Find where the given text appears and provide that cell's center as (x, y) coordinate. 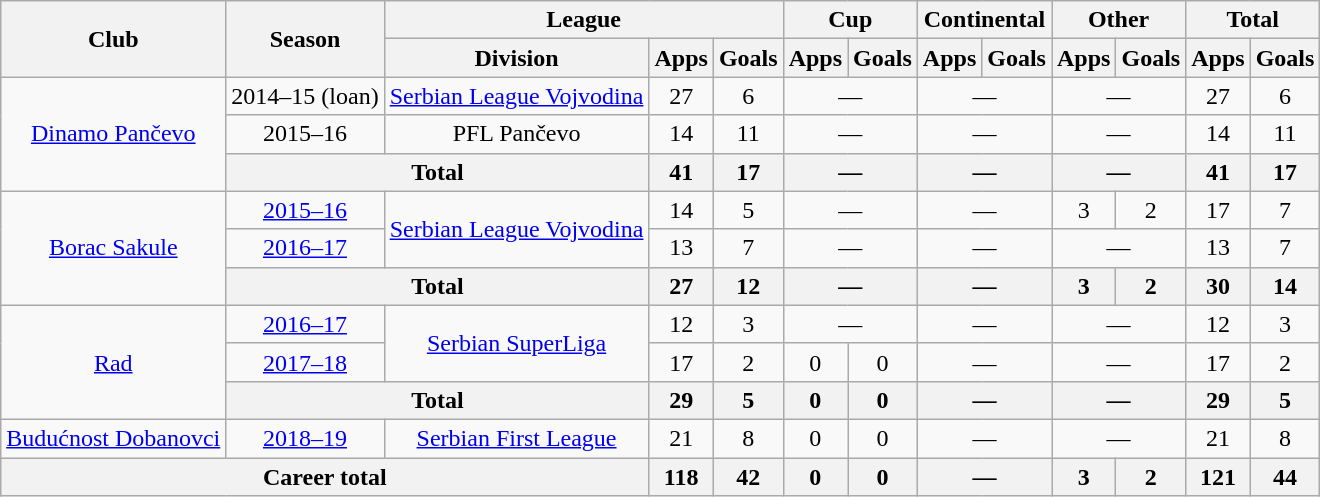
Season (305, 39)
Cup (850, 20)
Budućnost Dobanovci (114, 438)
Career total (325, 477)
44 (1285, 477)
121 (1218, 477)
Division (516, 58)
Continental (984, 20)
Serbian First League (516, 438)
2017–18 (305, 362)
2018–19 (305, 438)
Serbian SuperLiga (516, 343)
42 (748, 477)
Dinamo Pančevo (114, 134)
118 (681, 477)
Borac Sakule (114, 248)
Rad (114, 362)
League (584, 20)
PFL Pančevo (516, 134)
30 (1218, 286)
Other (1119, 20)
Club (114, 39)
2014–15 (loan) (305, 96)
